For the text-containing cell, return its midpoint in (x, y) coordinate format. 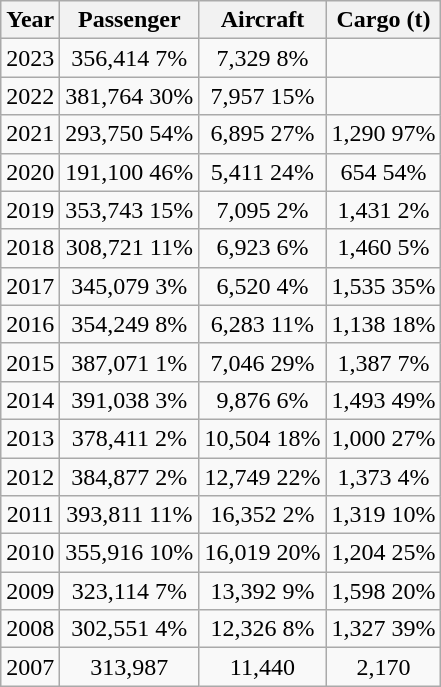
2016 (30, 324)
2007 (30, 667)
1,319 10% (384, 515)
308,721 11% (130, 248)
6,520 4% (262, 286)
2008 (30, 629)
5,411 24% (262, 172)
16,352 2% (262, 515)
345,079 3% (130, 286)
Year (30, 20)
2021 (30, 134)
1,327 39% (384, 629)
9,876 6% (262, 400)
13,392 9% (262, 591)
6,895 27% (262, 134)
302,551 4% (130, 629)
1,373 4% (384, 477)
7,046 29% (262, 362)
7,329 8% (262, 58)
393,811 11% (130, 515)
2,170 (384, 667)
654 54% (384, 172)
293,750 54% (130, 134)
381,764 30% (130, 96)
11,440 (262, 667)
Cargo (t) (384, 20)
1,535 35% (384, 286)
354,249 8% (130, 324)
1,493 49% (384, 400)
Aircraft (262, 20)
1,460 5% (384, 248)
1,290 97% (384, 134)
6,283 11% (262, 324)
384,877 2% (130, 477)
191,100 46% (130, 172)
1,431 2% (384, 210)
1,138 18% (384, 324)
16,019 20% (262, 553)
2018 (30, 248)
2019 (30, 210)
7,095 2% (262, 210)
1,204 25% (384, 553)
Passenger (130, 20)
2013 (30, 438)
2012 (30, 477)
10,504 18% (262, 438)
7,957 15% (262, 96)
2009 (30, 591)
2020 (30, 172)
2010 (30, 553)
2014 (30, 400)
1,598 20% (384, 591)
355,916 10% (130, 553)
1,000 27% (384, 438)
2022 (30, 96)
387,071 1% (130, 362)
1,387 7% (384, 362)
2011 (30, 515)
356,414 7% (130, 58)
353,743 15% (130, 210)
6,923 6% (262, 248)
313,987 (130, 667)
378,411 2% (130, 438)
12,749 22% (262, 477)
2015 (30, 362)
391,038 3% (130, 400)
2023 (30, 58)
2017 (30, 286)
12,326 8% (262, 629)
323,114 7% (130, 591)
